Pinpoint the cell where the given text exists, returning its (X, Y) midpoint coordinate. 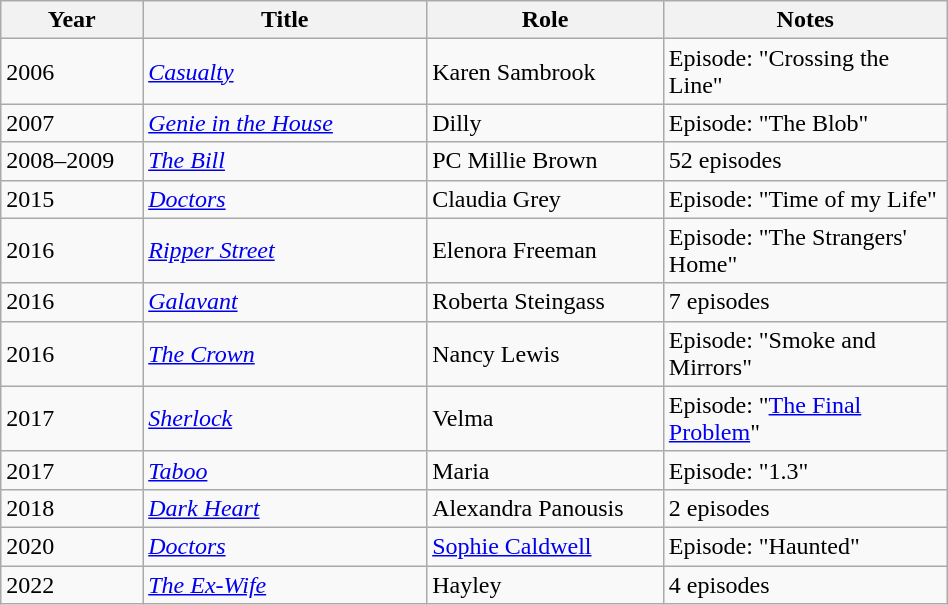
Episode: "Time of my Life" (805, 199)
Roberta Steingass (546, 302)
2022 (72, 585)
Year (72, 20)
Episode: "Smoke and Mirrors" (805, 354)
Role (546, 20)
The Crown (285, 354)
Title (285, 20)
PC Millie Brown (546, 161)
The Bill (285, 161)
Taboo (285, 470)
2015 (72, 199)
Sophie Caldwell (546, 546)
Hayley (546, 585)
Notes (805, 20)
Genie in the House (285, 123)
7 episodes (805, 302)
Dark Heart (285, 508)
Velma (546, 418)
Episode: "Haunted" (805, 546)
Dilly (546, 123)
Episode: "The Final Problem" (805, 418)
Casualty (285, 72)
Episode: "1.3" (805, 470)
Maria (546, 470)
Karen Sambrook (546, 72)
The Ex-Wife (285, 585)
Episode: "The Blob" (805, 123)
2008–2009 (72, 161)
2 episodes (805, 508)
Alexandra Panousis (546, 508)
Episode: "The Strangers' Home" (805, 250)
Sherlock (285, 418)
52 episodes (805, 161)
Galavant (285, 302)
Claudia Grey (546, 199)
2020 (72, 546)
4 episodes (805, 585)
Nancy Lewis (546, 354)
Ripper Street (285, 250)
Episode: "Crossing the Line" (805, 72)
2018 (72, 508)
Elenora Freeman (546, 250)
2006 (72, 72)
2007 (72, 123)
